Provide the (x, y) coordinate of the cell's center where the given text is located.  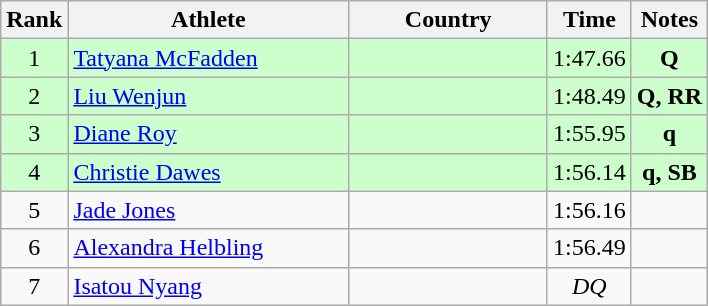
Tatyana McFadden (208, 58)
Notes (669, 20)
1 (34, 58)
Isatou Nyang (208, 286)
1:56.49 (589, 248)
Jade Jones (208, 210)
1:56.16 (589, 210)
1:48.49 (589, 96)
Country (448, 20)
Q (669, 58)
Athlete (208, 20)
Time (589, 20)
q (669, 134)
1:55.95 (589, 134)
2 (34, 96)
3 (34, 134)
Rank (34, 20)
4 (34, 172)
Alexandra Helbling (208, 248)
7 (34, 286)
1:56.14 (589, 172)
Christie Dawes (208, 172)
Liu Wenjun (208, 96)
1:47.66 (589, 58)
6 (34, 248)
5 (34, 210)
DQ (589, 286)
Q, RR (669, 96)
Diane Roy (208, 134)
q, SB (669, 172)
